Detect which cell encompasses the target text, then output its [X, Y] center coordinate. 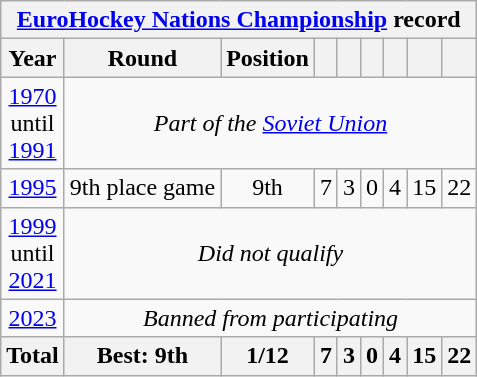
9th [268, 188]
9th place game [142, 188]
1970until 1991 [33, 123]
Position [268, 58]
Round [142, 58]
1999until 2021 [33, 253]
1995 [33, 188]
Part of the Soviet Union [270, 123]
Best: 9th [142, 356]
Year [33, 58]
Did not qualify [270, 253]
EuroHockey Nations Championship record [239, 20]
2023 [33, 318]
Total [33, 356]
1/12 [268, 356]
Banned from participating [270, 318]
